Locate the cell with the specified text and output its [X, Y] center coordinate. 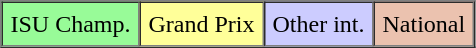
Grand Prix [202, 24]
ISU Champ. [71, 24]
National [424, 24]
Other int. [318, 24]
